Locate the cell with the specified text and output its [X, Y] center coordinate. 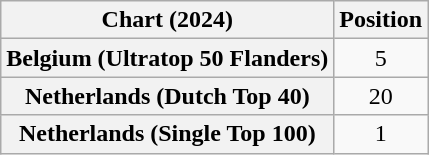
Chart (2024) [168, 20]
5 [381, 58]
Netherlands (Single Top 100) [168, 134]
Netherlands (Dutch Top 40) [168, 96]
Position [381, 20]
20 [381, 96]
1 [381, 134]
Belgium (Ultratop 50 Flanders) [168, 58]
